Find where the given text appears and provide that cell's center as [X, Y] coordinate. 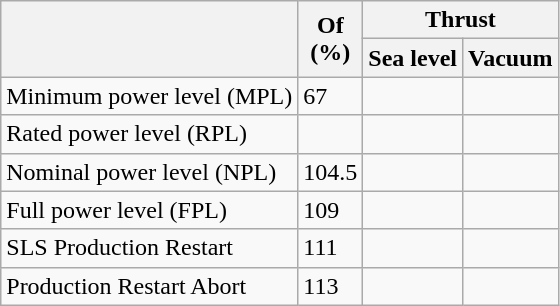
104.5 [330, 172]
109 [330, 210]
Sea level [413, 58]
Of (%) [330, 39]
Nominal power level (NPL) [150, 172]
113 [330, 286]
Vacuum [511, 58]
Thrust [460, 20]
SLS Production Restart [150, 248]
Minimum power level (MPL) [150, 96]
111 [330, 248]
67 [330, 96]
Rated power level (RPL) [150, 134]
Full power level (FPL) [150, 210]
Production Restart Abort [150, 286]
